Find where the given text appears and provide that cell's center as (X, Y) coordinate. 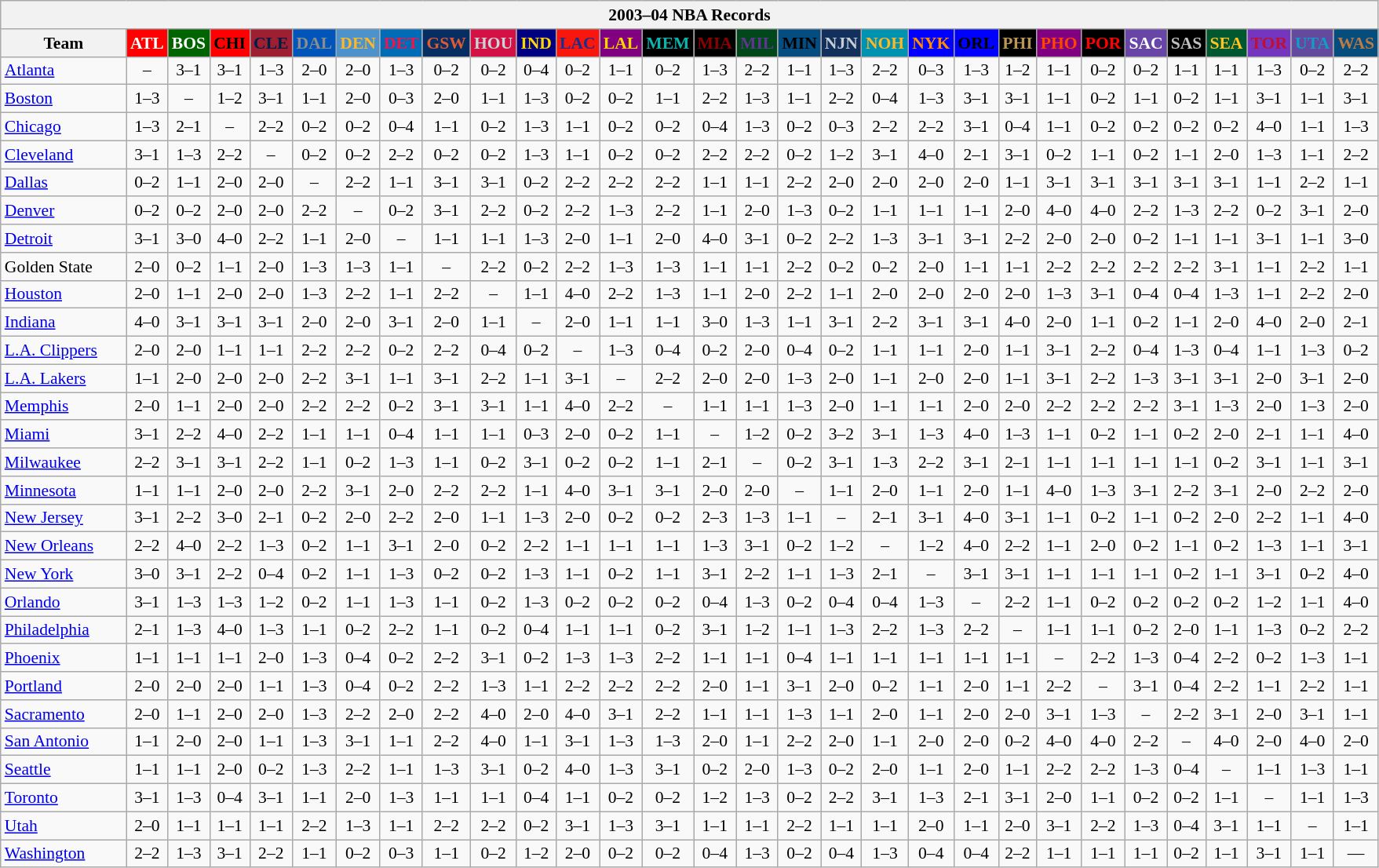
ORL (976, 43)
WAS (1356, 43)
Chicago (64, 127)
L.A. Clippers (64, 351)
Washington (64, 854)
New Orleans (64, 546)
Houston (64, 294)
San Antonio (64, 742)
Golden State (64, 267)
Dallas (64, 183)
TOR (1270, 43)
MIA (715, 43)
— (1356, 854)
ATL (148, 43)
MIL (757, 43)
2–3 (715, 518)
New York (64, 574)
Orlando (64, 602)
Milwaukee (64, 462)
NOH (885, 43)
Detroit (64, 239)
CHI (229, 43)
SAC (1146, 43)
Philadelphia (64, 630)
LAL (622, 43)
Cleveland (64, 155)
MEM (667, 43)
BOS (188, 43)
New Jersey (64, 518)
DAL (315, 43)
Seattle (64, 770)
Atlanta (64, 71)
CLE (272, 43)
3–2 (841, 435)
NYK (931, 43)
Team (64, 43)
IND (536, 43)
NJN (841, 43)
DET (402, 43)
Utah (64, 826)
L.A. Lakers (64, 378)
LAC (578, 43)
PHI (1017, 43)
Portland (64, 686)
MIN (799, 43)
Phoenix (64, 658)
SAS (1187, 43)
Sacramento (64, 714)
GSW (446, 43)
Miami (64, 435)
SEA (1226, 43)
Boston (64, 99)
Indiana (64, 323)
UTA (1312, 43)
2003–04 NBA Records (689, 15)
PHO (1060, 43)
DEN (358, 43)
HOU (493, 43)
Memphis (64, 407)
Toronto (64, 798)
Denver (64, 211)
Minnesota (64, 491)
POR (1104, 43)
